Extract the (x, y) coordinate from the center of the cell holding the provided text.  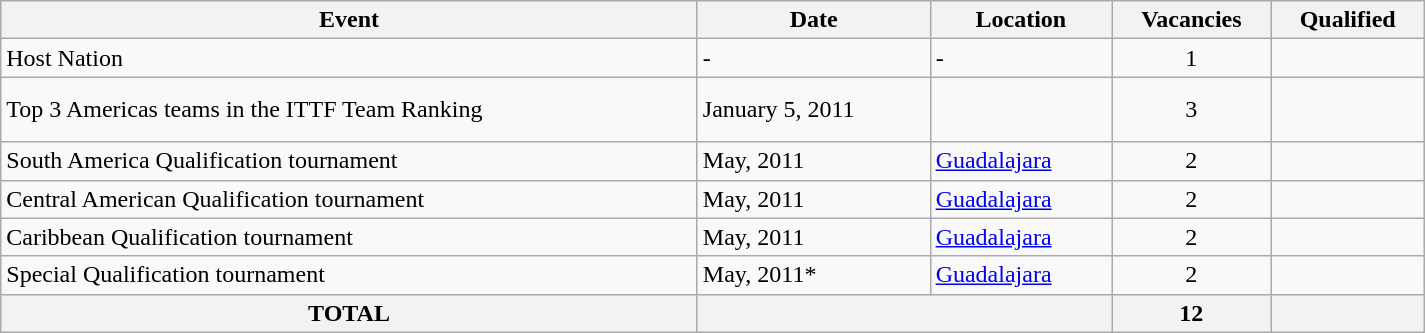
TOTAL (350, 313)
Event (350, 20)
12 (1192, 313)
Top 3 Americas teams in the ITTF Team Ranking (350, 110)
Qualified (1348, 20)
Vacancies (1192, 20)
1 (1192, 58)
3 (1192, 110)
Date (814, 20)
Caribbean Qualification tournament (350, 237)
January 5, 2011 (814, 110)
Special Qualification tournament (350, 275)
May, 2011* (814, 275)
Central American Qualification tournament (350, 199)
South America Qualification tournament (350, 161)
Location (1021, 20)
Host Nation (350, 58)
